Pinpoint the cell where the given text exists, returning its (X, Y) midpoint coordinate. 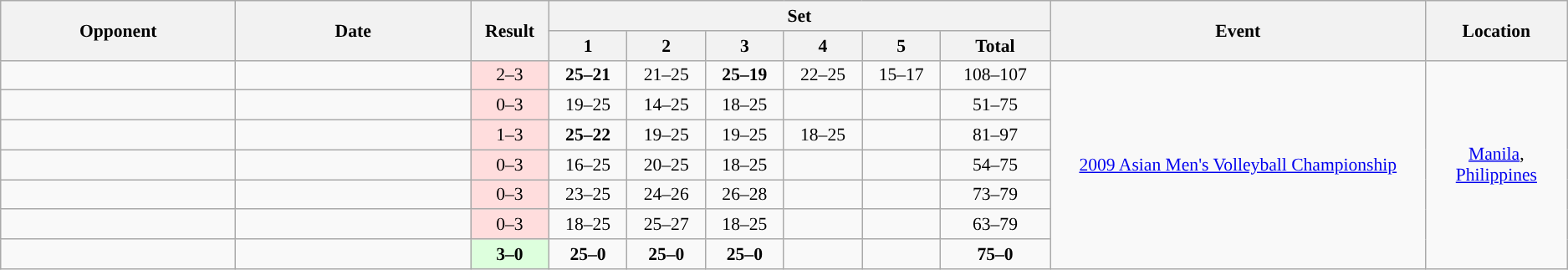
1–3 (510, 135)
3 (745, 46)
16–25 (588, 165)
81–97 (995, 135)
1 (588, 46)
22–25 (823, 75)
4 (823, 46)
54–75 (995, 165)
2 (667, 46)
20–25 (667, 165)
75–0 (995, 254)
24–26 (667, 195)
25–27 (667, 225)
Location (1497, 30)
Total (995, 46)
2009 Asian Men's Volleyball Championship (1239, 164)
25–19 (745, 75)
63–79 (995, 225)
25–22 (588, 135)
14–25 (667, 105)
Manila, Philippines (1497, 164)
25–21 (588, 75)
3–0 (510, 254)
Date (353, 30)
21–25 (667, 75)
Event (1239, 30)
Opponent (119, 30)
Result (510, 30)
23–25 (588, 195)
108–107 (995, 75)
73–79 (995, 195)
26–28 (745, 195)
51–75 (995, 105)
2–3 (510, 75)
Set (799, 16)
15–17 (901, 75)
5 (901, 46)
